Extract the [x, y] coordinate from the center of the cell holding the provided text.  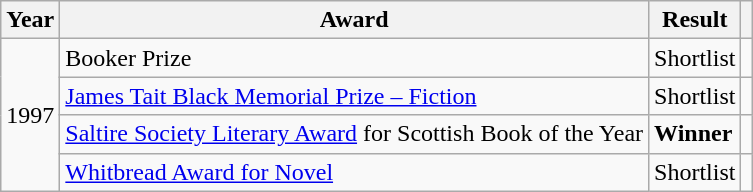
Saltire Society Literary Award for Scottish Book of the Year [354, 134]
Booker Prize [354, 58]
1997 [30, 115]
Result [695, 20]
Whitbread Award for Novel [354, 172]
James Tait Black Memorial Prize – Fiction [354, 96]
Winner [695, 134]
Award [354, 20]
Year [30, 20]
